Pinpoint the cell where the given text exists, returning its (x, y) midpoint coordinate. 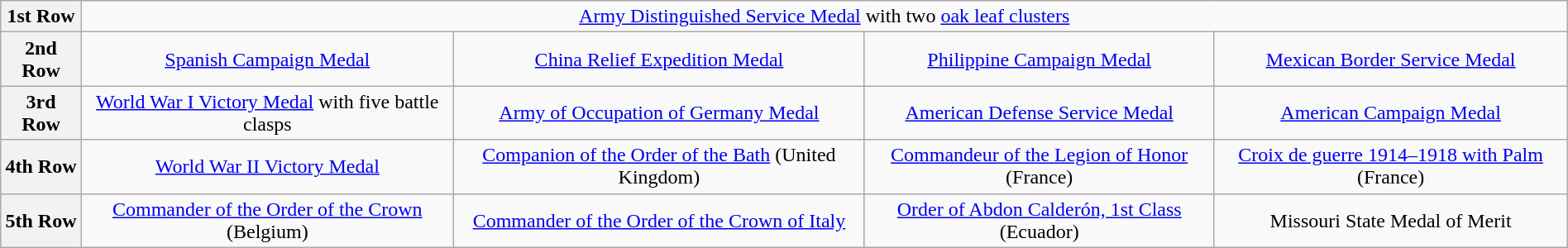
5th Row (41, 220)
Army of Occupation of Germany Medal (658, 112)
China Relief Expedition Medal (658, 60)
Commander of the Order of the Crown (Belgium) (267, 220)
Companion of the Order of the Bath (United Kingdom) (658, 167)
American Defense Service Medal (1039, 112)
American Campaign Medal (1391, 112)
1st Row (41, 17)
Philippine Campaign Medal (1039, 60)
3rd Row (41, 112)
Commandeur of the Legion of Honor (France) (1039, 167)
2nd Row (41, 60)
Missouri State Medal of Merit (1391, 220)
Commander of the Order of the Crown of Italy (658, 220)
World War I Victory Medal with five battle clasps (267, 112)
Order of Abdon Calderón, 1st Class (Ecuador) (1039, 220)
Spanish Campaign Medal (267, 60)
Mexican Border Service Medal (1391, 60)
Croix de guerre 1914–1918 with Palm (France) (1391, 167)
Army Distinguished Service Medal with two oak leaf clusters (824, 17)
4th Row (41, 167)
World War II Victory Medal (267, 167)
